Determine the (x, y) coordinate at the center of the cell enclosing the given text.  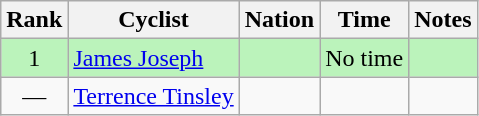
Rank (34, 20)
Notes (443, 20)
James Joseph (154, 58)
No time (364, 58)
Time (364, 20)
1 (34, 58)
Cyclist (154, 20)
Terrence Tinsley (154, 96)
— (34, 96)
Nation (279, 20)
